Return (x, y) of the center of cell containing provided text 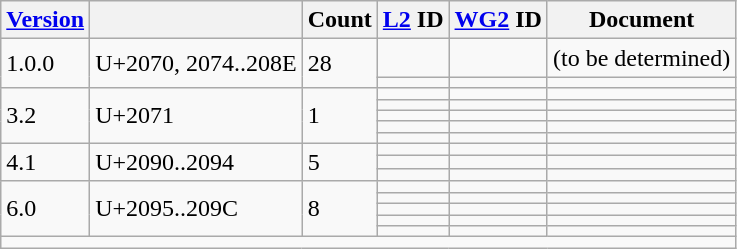
8 (340, 208)
Version (46, 20)
Document (641, 20)
28 (340, 64)
U+2095..209C (196, 208)
Count (340, 20)
1.0.0 (46, 64)
(to be determined) (641, 58)
U+2071 (196, 116)
4.1 (46, 162)
5 (340, 162)
WG2 ID (498, 20)
L2 ID (413, 20)
U+2070, 2074..208E (196, 64)
6.0 (46, 208)
1 (340, 116)
U+2090..2094 (196, 162)
3.2 (46, 116)
